Capture the cell that displays the provided text and extract its [x, y] central coordinate. 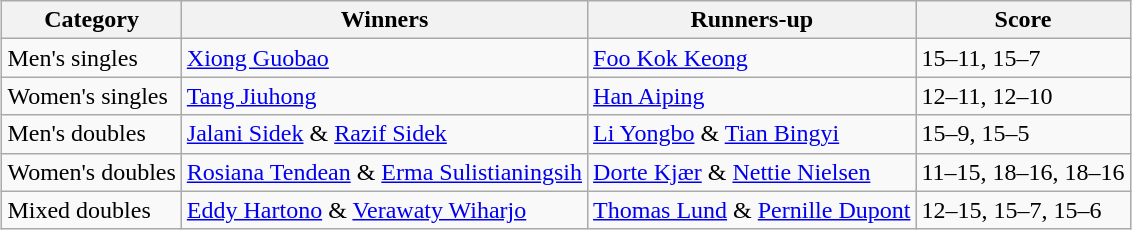
Tang Jiuhong [384, 96]
Jalani Sidek & Razif Sidek [384, 134]
15–9, 15–5 [1023, 134]
Mixed doubles [92, 210]
Winners [384, 20]
15–11, 15–7 [1023, 58]
12–15, 15–7, 15–6 [1023, 210]
Han Aiping [752, 96]
12–11, 12–10 [1023, 96]
Li Yongbo & Tian Bingyi [752, 134]
Men's doubles [92, 134]
Eddy Hartono & Verawaty Wiharjo [384, 210]
Women's singles [92, 96]
Women's doubles [92, 172]
Xiong Guobao [384, 58]
11–15, 18–16, 18–16 [1023, 172]
Category [92, 20]
Rosiana Tendean & Erma Sulistianingsih [384, 172]
Dorte Kjær & Nettie Nielsen [752, 172]
Men's singles [92, 58]
Thomas Lund & Pernille Dupont [752, 210]
Score [1023, 20]
Foo Kok Keong [752, 58]
Runners-up [752, 20]
